Extract the [x, y] coordinate from the center of the cell holding the provided text.  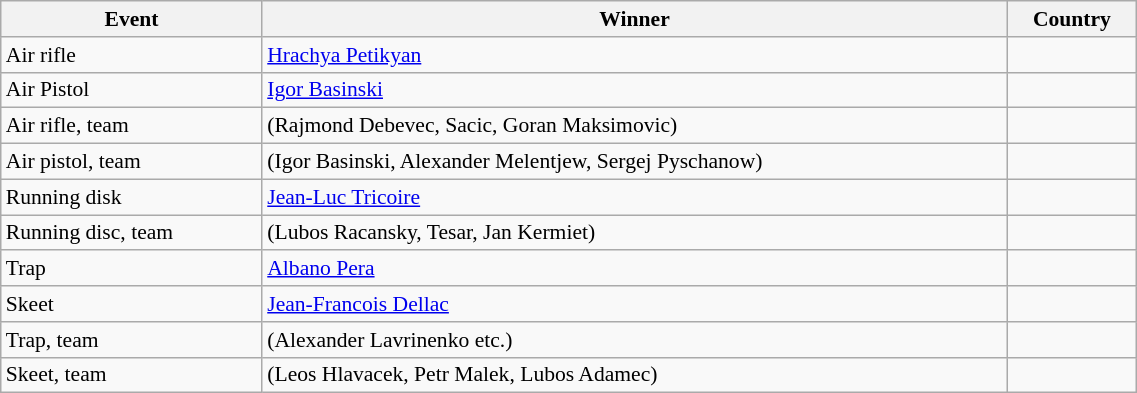
Skeet [132, 304]
Skeet, team [132, 375]
Air Pistol [132, 90]
Running disc, team [132, 233]
Igor Basinski [634, 90]
Albano Pera [634, 269]
Air rifle [132, 55]
Trap [132, 269]
(Lubos Racansky, Tesar, Jan Kermiet) [634, 233]
Hrachya Petikyan [634, 55]
(Alexander Lavrinenko etc.) [634, 340]
Running disk [132, 197]
(Rajmond Debevec, Sacic, Goran Maksimovic) [634, 126]
Country [1072, 19]
Trap, team [132, 340]
Event [132, 19]
Jean-Francois Dellac [634, 304]
Air pistol, team [132, 162]
(Leos Hlavacek, Petr Malek, Lubos Adamec) [634, 375]
Air rifle, team [132, 126]
Jean-Luc Tricoire [634, 197]
(Igor Basinski, Alexander Melentjew, Sergej Pyschanow) [634, 162]
Winner [634, 19]
